Identify which cell holds the provided text, then report its (x, y) central coordinate. 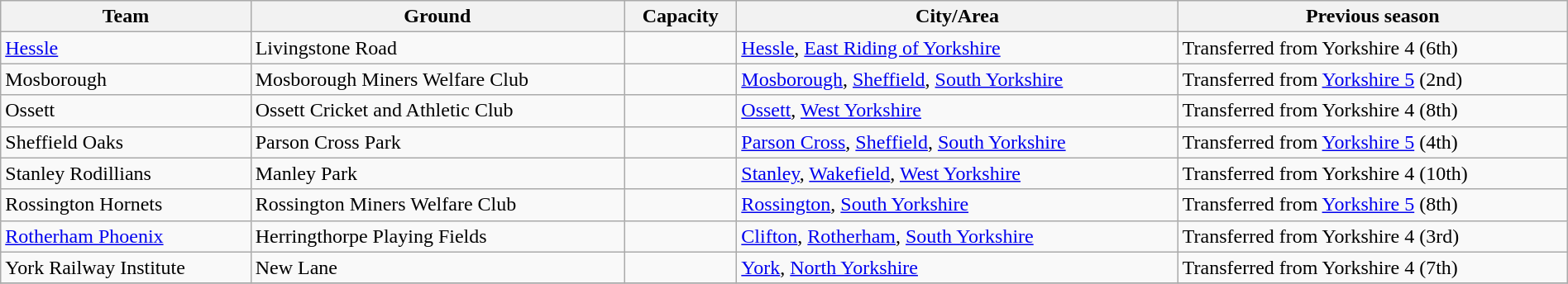
York Railway Institute (126, 267)
Transferred from Yorkshire 4 (8th) (1373, 111)
York, North Yorkshire (958, 267)
City/Area (958, 17)
Sheffield Oaks (126, 142)
Transferred from Yorkshire 5 (8th) (1373, 205)
Rossington, South Yorkshire (958, 205)
Stanley Rodillians (126, 173)
Herringthorpe Playing Fields (437, 236)
Ground (437, 17)
Rotherham Phoenix (126, 236)
Ossett Cricket and Athletic Club (437, 111)
Clifton, Rotherham, South Yorkshire (958, 236)
Transferred from Yorkshire 5 (4th) (1373, 142)
Livingstone Road (437, 48)
Previous season (1373, 17)
New Lane (437, 267)
Transferred from Yorkshire 4 (3rd) (1373, 236)
Transferred from Yorkshire 4 (7th) (1373, 267)
Capacity (681, 17)
Mosborough, Sheffield, South Yorkshire (958, 79)
Transferred from Yorkshire 5 (2nd) (1373, 79)
Parson Cross Park (437, 142)
Parson Cross, Sheffield, South Yorkshire (958, 142)
Rossington Hornets (126, 205)
Stanley, Wakefield, West Yorkshire (958, 173)
Hessle (126, 48)
Ossett (126, 111)
Team (126, 17)
Manley Park (437, 173)
Rossington Miners Welfare Club (437, 205)
Mosborough (126, 79)
Transferred from Yorkshire 4 (6th) (1373, 48)
Mosborough Miners Welfare Club (437, 79)
Hessle, East Riding of Yorkshire (958, 48)
Transferred from Yorkshire 4 (10th) (1373, 173)
Ossett, West Yorkshire (958, 111)
